Scan for the cell matching the given text and deliver its (X, Y) coordinate at center. 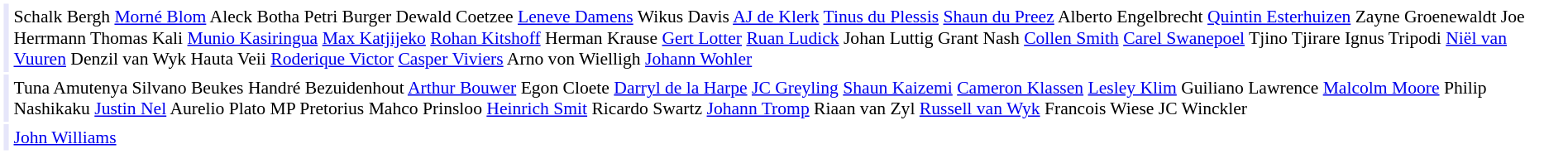
John Williams (788, 137)
